Pinpoint the cell where the given text exists, returning its (x, y) midpoint coordinate. 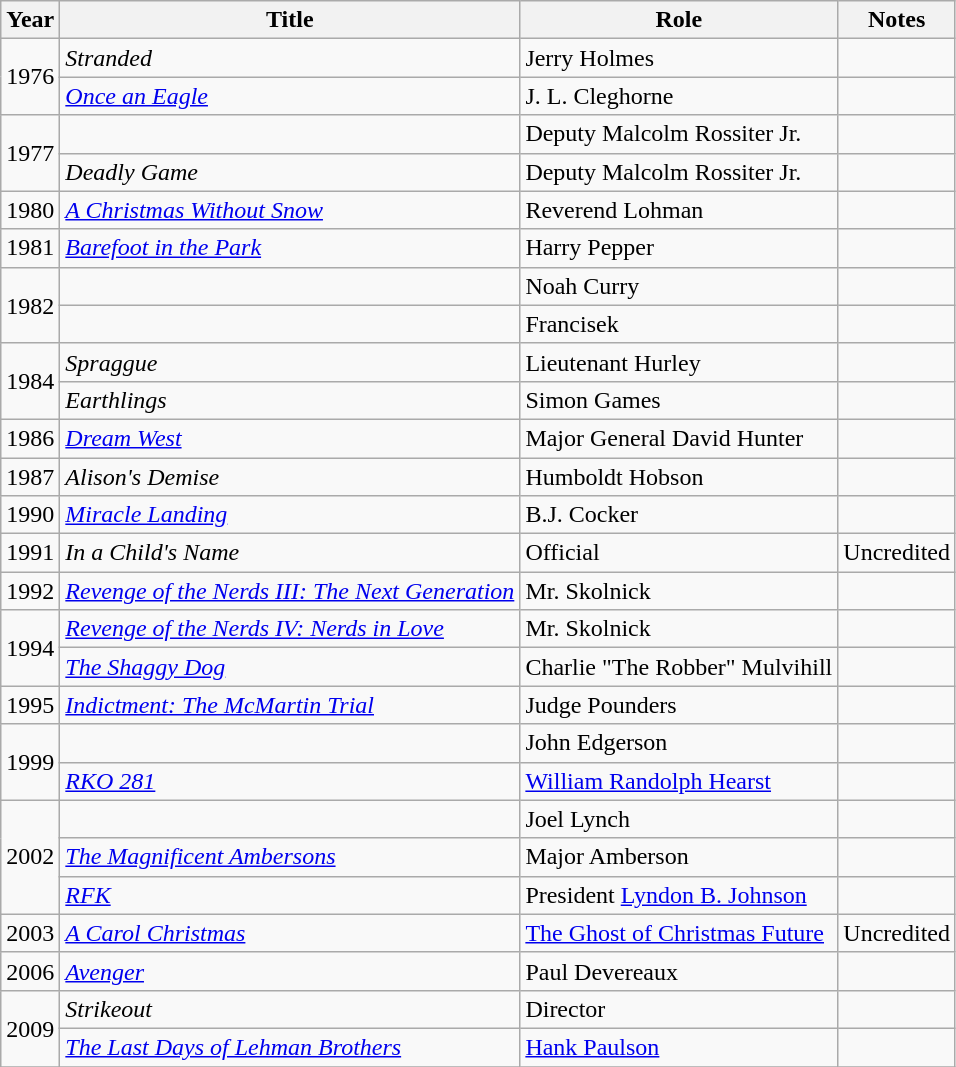
The Magnificent Ambersons (290, 857)
Strikeout (290, 1009)
1990 (30, 515)
1976 (30, 77)
Avenger (290, 971)
William Randolph Hearst (679, 781)
1980 (30, 210)
Year (30, 20)
Charlie "The Robber" Mulvihill (679, 667)
2009 (30, 1028)
Stranded (290, 58)
RKO 281 (290, 781)
1991 (30, 553)
President Lyndon B. Johnson (679, 895)
1982 (30, 305)
1986 (30, 438)
Simon Games (679, 400)
Joel Lynch (679, 819)
Role (679, 20)
Spraggue (290, 362)
Once an Eagle (290, 96)
Barefoot in the Park (290, 248)
Francisek (679, 324)
The Last Days of Lehman Brothers (290, 1047)
Major General David Hunter (679, 438)
1992 (30, 591)
The Ghost of Christmas Future (679, 933)
Miracle Landing (290, 515)
Earthlings (290, 400)
2006 (30, 971)
Lieutenant Hurley (679, 362)
In a Child's Name (290, 553)
Harry Pepper (679, 248)
Jerry Holmes (679, 58)
1995 (30, 705)
1984 (30, 381)
Major Amberson (679, 857)
Notes (897, 20)
Dream West (290, 438)
Alison's Demise (290, 477)
Title (290, 20)
Reverend Lohman (679, 210)
Revenge of the Nerds IV: Nerds in Love (290, 629)
Indictment: The McMartin Trial (290, 705)
Revenge of the Nerds III: The Next Generation (290, 591)
A Carol Christmas (290, 933)
1994 (30, 648)
J. L. Cleghorne (679, 96)
Official (679, 553)
Paul Devereaux (679, 971)
1977 (30, 153)
1981 (30, 248)
John Edgerson (679, 743)
Judge Pounders (679, 705)
The Shaggy Dog (290, 667)
2002 (30, 857)
1987 (30, 477)
Director (679, 1009)
RFK (290, 895)
B.J. Cocker (679, 515)
Deadly Game (290, 172)
Noah Curry (679, 286)
Humboldt Hobson (679, 477)
A Christmas Without Snow (290, 210)
1999 (30, 762)
2003 (30, 933)
Hank Paulson (679, 1047)
